Output the [x, y] coordinate of the center of the cell containing the given text.  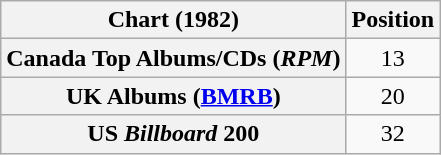
20 [393, 96]
32 [393, 134]
13 [393, 58]
UK Albums (BMRB) [174, 96]
Canada Top Albums/CDs (RPM) [174, 58]
Chart (1982) [174, 20]
Position [393, 20]
US Billboard 200 [174, 134]
